Locate the cell with the specified text and output its [x, y] center coordinate. 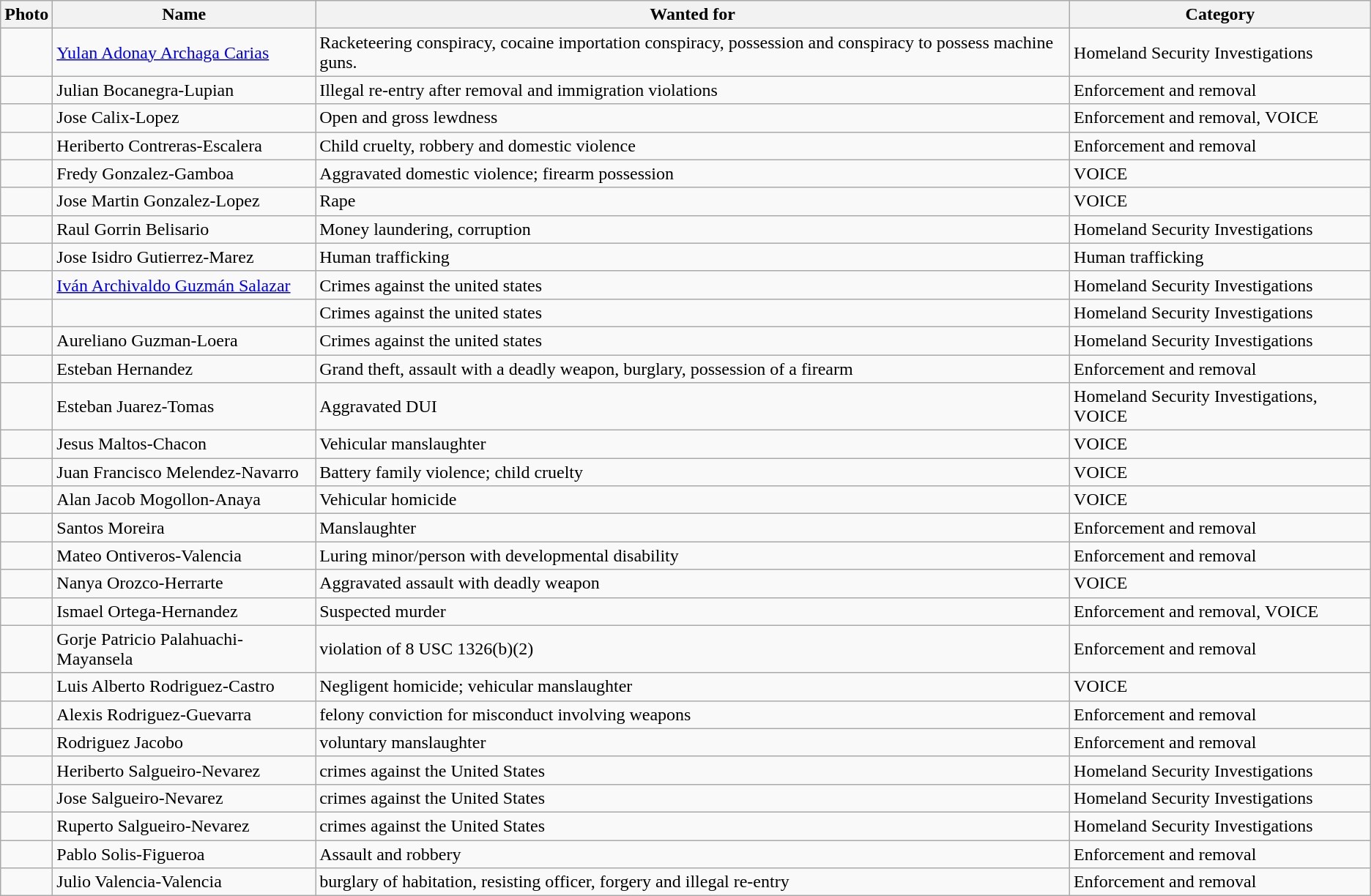
Money laundering, corruption [693, 229]
Alexis Rodriguez-Guevarra [185, 714]
Luis Alberto Rodriguez-Castro [185, 687]
Jose Isidro Gutierrez-Marez [185, 257]
Jesus Maltos-Chacon [185, 444]
Esteban Juarez-Tomas [185, 407]
Aureliano Guzman-Loera [185, 340]
Wanted for [693, 15]
Open and gross lewdness [693, 118]
burglary of habitation, resisting officer, forgery and illegal re-entry [693, 882]
Santos Moreira [185, 528]
Esteban Hernandez [185, 368]
Raul Gorrin Belisario [185, 229]
Aggravated domestic violence; firearm possession [693, 173]
Name [185, 15]
Yulan Adonay Archaga Carias [185, 53]
Rape [693, 201]
Manslaughter [693, 528]
Rodriguez Jacobo [185, 742]
Luring minor/person with developmental disability [693, 556]
Alan Jacob Mogollon-Anaya [185, 500]
Iván Archivaldo Guzmán Salazar [185, 285]
Vehicular manslaughter [693, 444]
Jose Salgueiro-Nevarez [185, 798]
Jose Calix-Lopez [185, 118]
violation of 8 USC 1326(b)(2) [693, 649]
Negligent homicide; vehicular manslaughter [693, 687]
Vehicular homicide [693, 500]
Category [1220, 15]
Aggravated DUI [693, 407]
Illegal re-entry after removal and immigration violations [693, 90]
Child cruelty, robbery and domestic violence [693, 146]
Homeland Security Investigations, VOICE [1220, 407]
Grand theft, assault with a deadly weapon, burglary, possession of a firearm [693, 368]
Aggravated assault with deadly weapon [693, 583]
Mateo Ontiveros-Valencia [185, 556]
Heriberto Contreras-Escalera [185, 146]
Julian Bocanegra-Lupian [185, 90]
Assault and robbery [693, 854]
Racketeering conspiracy, cocaine importation conspiracy, possession and conspiracy to possess machine guns. [693, 53]
Jose Martin Gonzalez-Lopez [185, 201]
Nanya Orozco-Herrarte [185, 583]
Heriberto Salgueiro-Nevarez [185, 770]
Ruperto Salgueiro-Nevarez [185, 826]
voluntary manslaughter [693, 742]
Suspected murder [693, 611]
Fredy Gonzalez-Gamboa [185, 173]
Juan Francisco Melendez-Navarro [185, 472]
felony conviction for misconduct involving weapons [693, 714]
Pablo Solis-Figueroa [185, 854]
Battery family violence; child cruelty [693, 472]
Gorje Patricio Palahuachi-Mayansela [185, 649]
Julio Valencia-Valencia [185, 882]
Photo [26, 15]
Ismael Ortega-Hernandez [185, 611]
